Scan for the cell matching the given text and deliver its (x, y) coordinate at center. 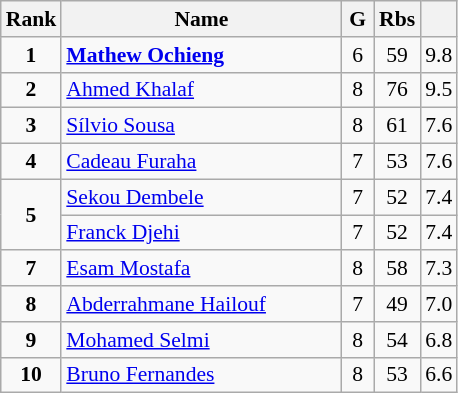
Name (201, 19)
Mohamed Selmi (201, 340)
59 (397, 55)
Rbs (397, 19)
76 (397, 90)
58 (397, 269)
9.5 (438, 90)
7.3 (438, 269)
10 (32, 375)
61 (397, 126)
G (358, 19)
3 (32, 126)
Franck Djehi (201, 233)
4 (32, 162)
Ahmed Khalaf (201, 90)
7.0 (438, 304)
Bruno Fernandes (201, 375)
9 (32, 340)
Sekou Dembele (201, 197)
6.8 (438, 340)
6 (358, 55)
Sílvio Sousa (201, 126)
54 (397, 340)
6.6 (438, 375)
5 (32, 214)
Esam Mostafa (201, 269)
Cadeau Furaha (201, 162)
1 (32, 55)
Abderrahmane Hailouf (201, 304)
2 (32, 90)
49 (397, 304)
Rank (32, 19)
Mathew Ochieng (201, 55)
9.8 (438, 55)
